Return [X, Y] of the center of cell containing provided text 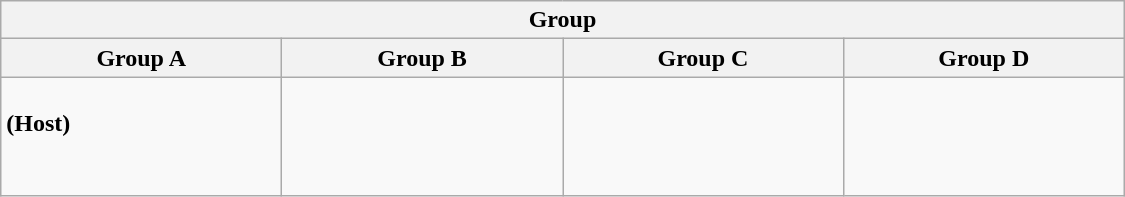
Group B [422, 58]
Group A [142, 58]
Group [563, 20]
Group D [984, 58]
(Host) [142, 136]
Group C [702, 58]
